Return the (X, Y) coordinate for the center point of the cell that contains the specified text.  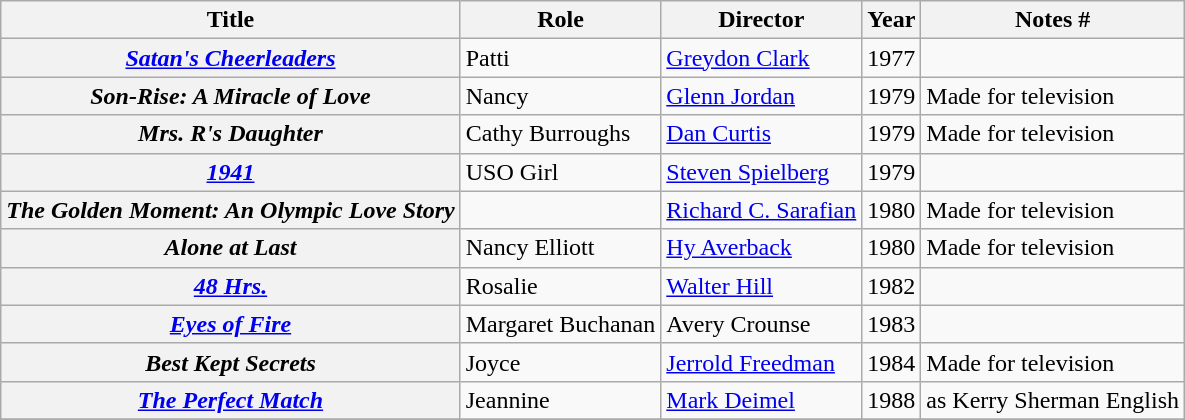
Nancy (560, 96)
1977 (892, 58)
1984 (892, 362)
Walter Hill (762, 286)
Avery Crounse (762, 324)
Hy Averback (762, 248)
Patti (560, 58)
The Golden Moment: An Olympic Love Story (230, 210)
1983 (892, 324)
Notes # (1053, 20)
as Kerry Sherman English (1053, 400)
Steven Spielberg (762, 172)
Dan Curtis (762, 134)
Mark Deimel (762, 400)
Role (560, 20)
Alone at Last (230, 248)
Year (892, 20)
Son-Rise: A Miracle of Love (230, 96)
Best Kept Secrets (230, 362)
1941 (230, 172)
Richard C. Sarafian (762, 210)
Greydon Clark (762, 58)
1982 (892, 286)
Director (762, 20)
The Perfect Match (230, 400)
Rosalie (560, 286)
1988 (892, 400)
Jerrold Freedman (762, 362)
Eyes of Fire (230, 324)
Cathy Burroughs (560, 134)
48 Hrs. (230, 286)
Title (230, 20)
Joyce (560, 362)
Nancy Elliott (560, 248)
Jeannine (560, 400)
USO Girl (560, 172)
Margaret Buchanan (560, 324)
Glenn Jordan (762, 96)
Satan's Cheerleaders (230, 58)
Mrs. R's Daughter (230, 134)
